Identify which cell holds the provided text, then report its [X, Y] central coordinate. 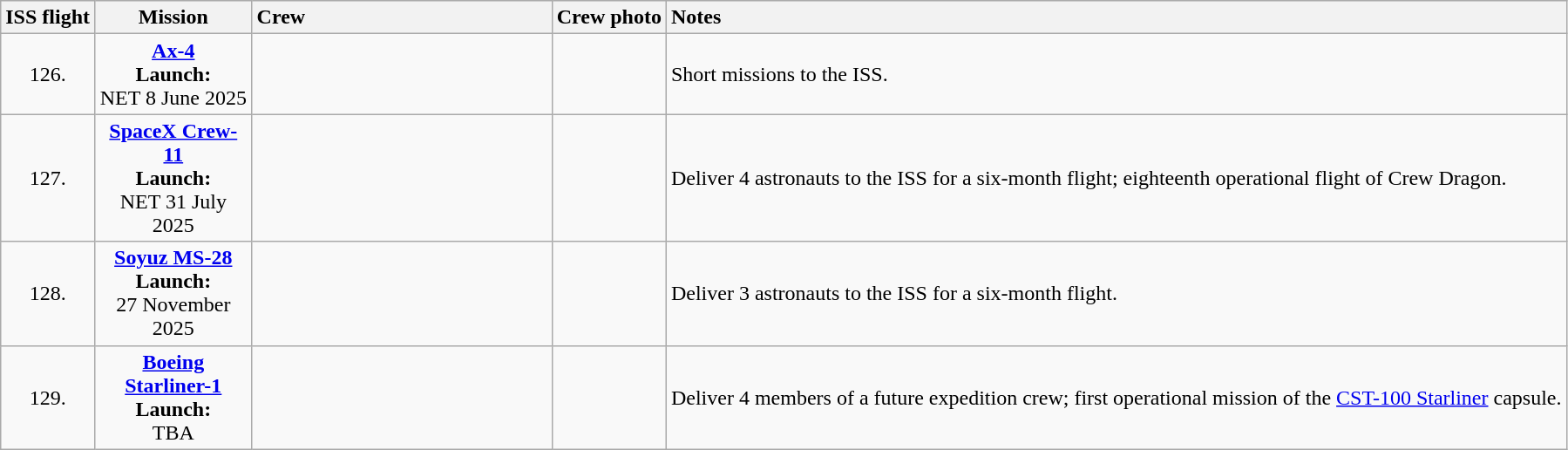
127. [48, 178]
129. [48, 398]
Short missions to the ISS. [1116, 74]
126. [48, 74]
Crew [402, 17]
Notes [1116, 17]
Soyuz MS-28 Launch: 27 November 2025 [174, 293]
Deliver 4 astronauts to the ISS for a six-month flight; eighteenth operational flight of Crew Dragon. [1116, 178]
Deliver 4 members of a future expedition crew; first operational mission of the CST-100 Starliner capsule. [1116, 398]
Mission [174, 17]
ISS flight [48, 17]
Deliver 3 astronauts to the ISS for a six-month flight. [1116, 293]
Ax-4 Launch: NET 8 June 2025 [174, 74]
Boeing Starliner-1 Launch: TBA [174, 398]
SpaceX Crew-11 Launch: NET 31 July 2025 [174, 178]
128. [48, 293]
Crew photo [608, 17]
